For the text-containing cell, return its midpoint in [x, y] coordinate format. 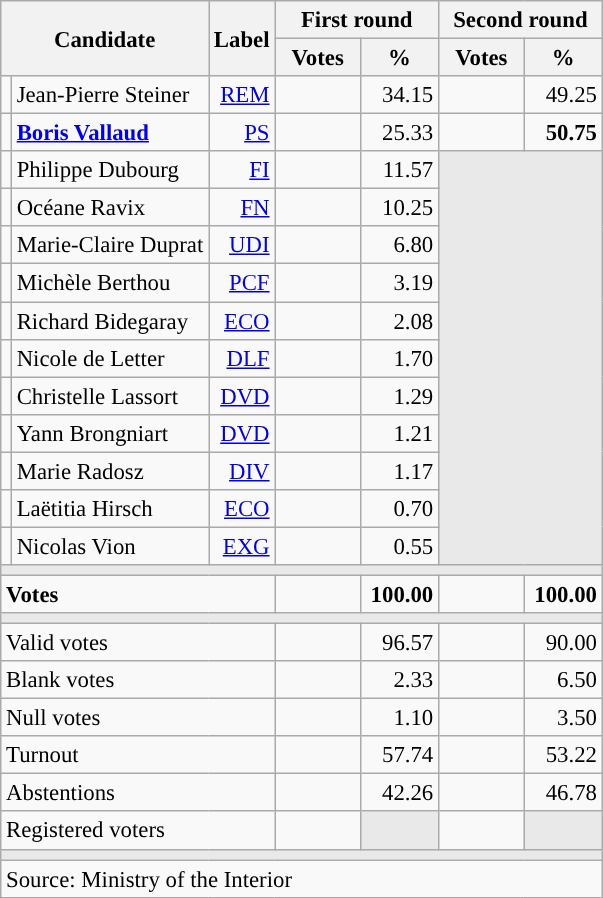
Abstentions [138, 793]
Marie Radosz [110, 471]
57.74 [399, 755]
90.00 [563, 643]
Michèle Berthou [110, 283]
53.22 [563, 755]
0.55 [399, 546]
DIV [242, 471]
3.50 [563, 718]
Jean-Pierre Steiner [110, 95]
10.25 [399, 208]
1.29 [399, 396]
34.15 [399, 95]
1.10 [399, 718]
Marie-Claire Duprat [110, 245]
EXG [242, 546]
Registered voters [138, 831]
Source: Ministry of the Interior [302, 879]
Label [242, 38]
1.17 [399, 471]
UDI [242, 245]
6.50 [563, 680]
2.08 [399, 321]
6.80 [399, 245]
1.21 [399, 433]
REM [242, 95]
25.33 [399, 133]
46.78 [563, 793]
DLF [242, 358]
Laëtitia Hirsch [110, 509]
FN [242, 208]
Richard Bidegaray [110, 321]
Boris Vallaud [110, 133]
Candidate [105, 38]
Christelle Lassort [110, 396]
1.70 [399, 358]
Null votes [138, 718]
Océane Ravix [110, 208]
Nicole de Letter [110, 358]
3.19 [399, 283]
Philippe Dubourg [110, 170]
Blank votes [138, 680]
First round [357, 20]
PCF [242, 283]
Nicolas Vion [110, 546]
0.70 [399, 509]
FI [242, 170]
Second round [521, 20]
11.57 [399, 170]
Turnout [138, 755]
49.25 [563, 95]
Yann Brongniart [110, 433]
PS [242, 133]
50.75 [563, 133]
Valid votes [138, 643]
2.33 [399, 680]
42.26 [399, 793]
96.57 [399, 643]
